Return the (X, Y) coordinate for the center point of the cell that contains the specified text.  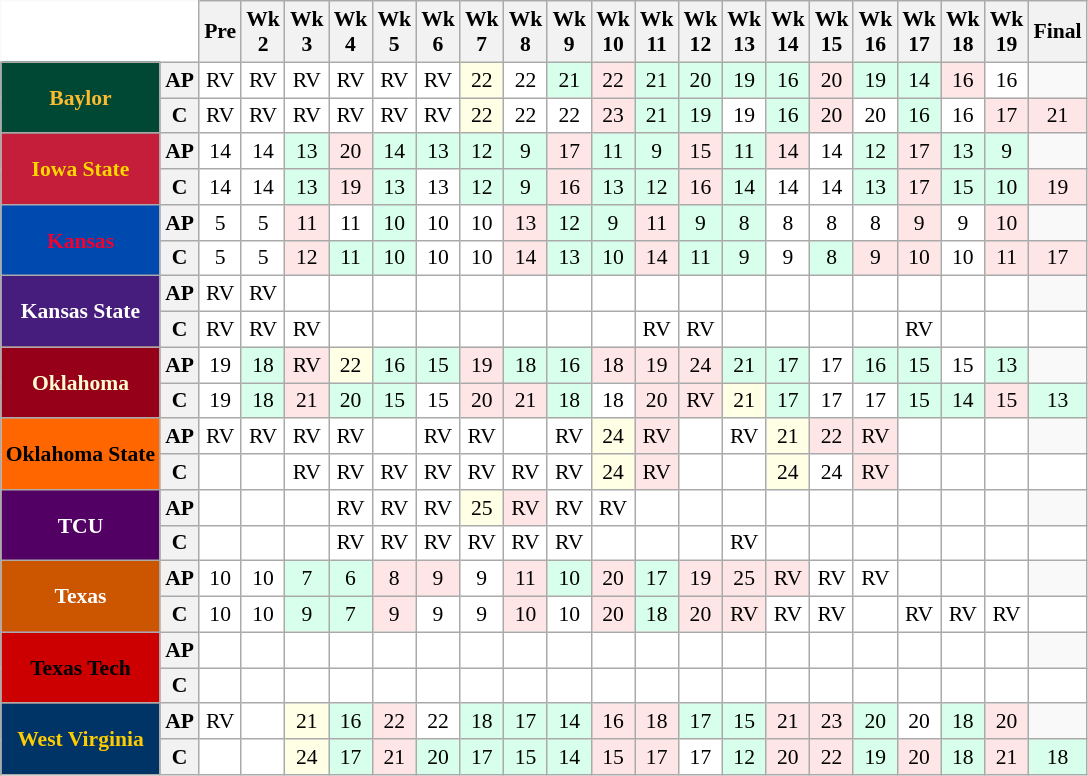
Wk16 (875, 32)
Wk17 (919, 32)
Kansas (80, 240)
Wk7 (482, 32)
Wk14 (788, 32)
West Virginia (80, 740)
Texas Tech (80, 668)
Kansas State (80, 312)
Wk9 (569, 32)
6 (351, 579)
Pre (220, 32)
Iowa State (80, 170)
Oklahoma State (80, 454)
Wk18 (963, 32)
Baylor (80, 98)
Wk11 (657, 32)
Final (1057, 32)
TCU (80, 526)
Oklahoma (80, 382)
Wk19 (1007, 32)
Wk10 (613, 32)
Wk12 (701, 32)
Wk4 (351, 32)
Wk6 (438, 32)
Wk2 (263, 32)
Wk8 (526, 32)
Texas (80, 596)
Wk3 (307, 32)
Wk5 (394, 32)
Wk13 (744, 32)
Wk15 (832, 32)
